Locate the cell with the specified text and output its [x, y] center coordinate. 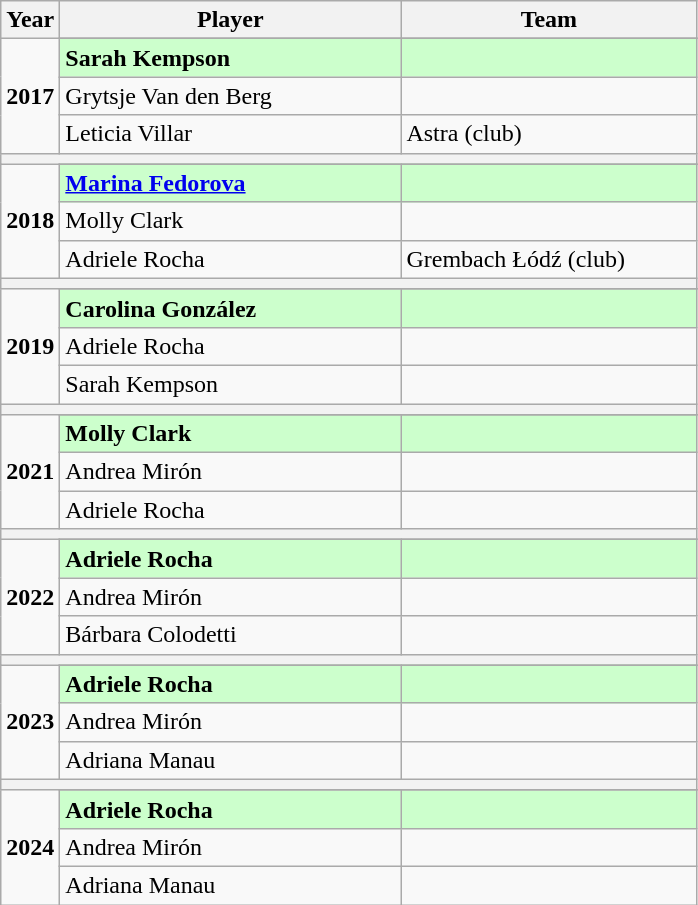
Grytsje Van den Berg [230, 96]
Marina Fedorova [230, 183]
Carolina González [230, 308]
2023 [30, 722]
Grembach Łódź (club) [549, 259]
2018 [30, 221]
2024 [30, 847]
2019 [30, 346]
Astra (club) [549, 134]
Bárbara Colodetti [230, 635]
2022 [30, 597]
Year [30, 20]
Leticia Villar [230, 134]
2021 [30, 472]
Player [230, 20]
Team [549, 20]
2017 [30, 96]
